Capture the cell that displays the provided text and extract its (X, Y) central coordinate. 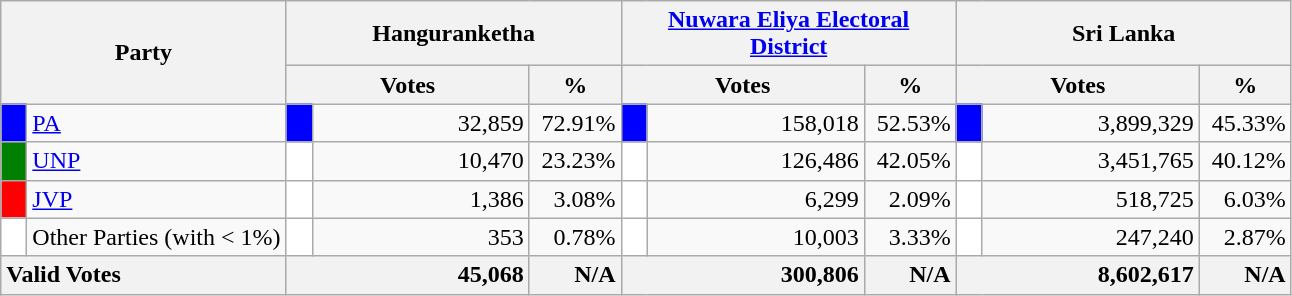
42.05% (910, 161)
3,451,765 (1090, 161)
3,899,329 (1090, 123)
Valid Votes (144, 275)
3.08% (575, 199)
6.03% (1245, 199)
Party (144, 52)
126,486 (756, 161)
Sri Lanka (1124, 34)
353 (420, 237)
1,386 (420, 199)
2.09% (910, 199)
23.23% (575, 161)
10,003 (756, 237)
Other Parties (with < 1%) (156, 237)
Hanguranketha (454, 34)
Nuwara Eliya Electoral District (788, 34)
6,299 (756, 199)
158,018 (756, 123)
32,859 (420, 123)
2.87% (1245, 237)
45,068 (408, 275)
10,470 (420, 161)
PA (156, 123)
40.12% (1245, 161)
0.78% (575, 237)
300,806 (742, 275)
JVP (156, 199)
8,602,617 (1078, 275)
52.53% (910, 123)
72.91% (575, 123)
3.33% (910, 237)
247,240 (1090, 237)
518,725 (1090, 199)
UNP (156, 161)
45.33% (1245, 123)
